From the cell containing the given text, extract its center point as [X, Y] coordinate. 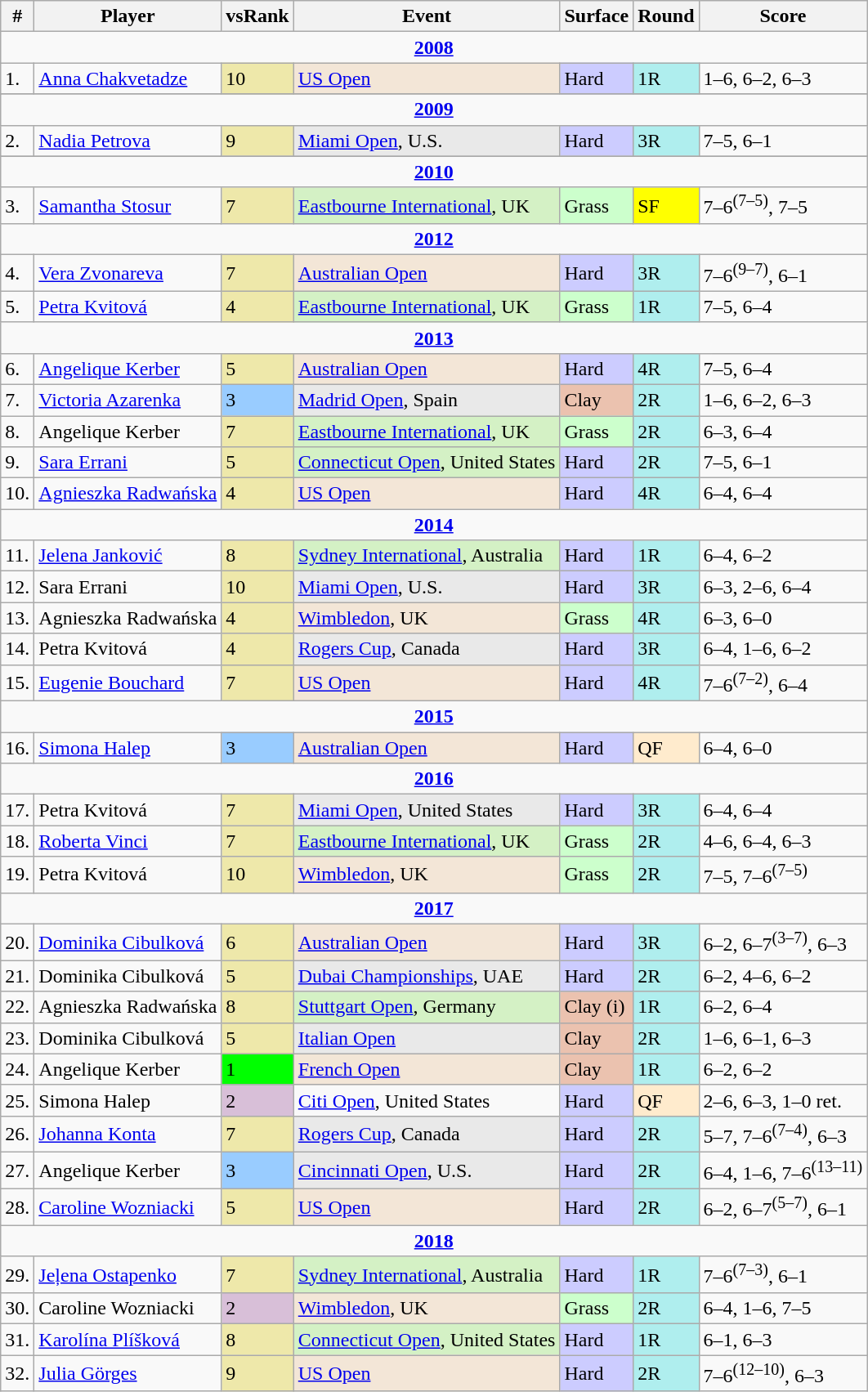
6–2, 4–6, 6–2 [783, 976]
2015 [434, 717]
26. [18, 1135]
4–6, 6–4, 6–3 [783, 841]
vsRank [257, 16]
7–6(7–3), 6–1 [783, 1275]
22. [18, 1007]
2009 [434, 110]
6–3, 6–4 [783, 432]
2008 [434, 47]
6–4, 6–0 [783, 748]
Eugenie Bouchard [128, 683]
Jeļena Ostapenko [128, 1275]
Julia Görges [128, 1373]
10. [18, 494]
5. [18, 307]
Vera Zvonareva [128, 273]
Madrid Open, Spain [427, 400]
23. [18, 1038]
6. [18, 369]
6–4, 6–2 [783, 556]
Surface [597, 16]
30. [18, 1309]
6–4, 1–6, 7–5 [783, 1309]
18. [18, 841]
Anna Chakvetadze [128, 78]
Victoria Azarenka [128, 400]
Jelena Janković [128, 556]
12. [18, 587]
16. [18, 748]
6–2, 6–4 [783, 1007]
Samantha Stosur [128, 206]
Dubai Championships, UAE [427, 976]
5–7, 7–6(7–4), 6–3 [783, 1135]
Event [427, 16]
Nadia Petrova [128, 141]
7–6(7–5), 7–5 [783, 206]
29. [18, 1275]
9. [18, 463]
6 [257, 943]
15. [18, 683]
3. [18, 206]
2010 [434, 172]
SF [666, 206]
6–2, 6–7(3–7), 6–3 [783, 943]
Stuttgart Open, Germany [427, 1007]
25. [18, 1100]
13. [18, 618]
7. [18, 400]
1–6, 6–1, 6–3 [783, 1038]
Score [783, 16]
19. [18, 875]
6–4, 1–6, 6–2 [783, 649]
2. [18, 141]
31. [18, 1340]
2–6, 6–3, 1–0 ret. [783, 1100]
21. [18, 976]
6–2, 6–7(5–7), 6–1 [783, 1208]
Karolína Plíšková [128, 1340]
Johanna Konta [128, 1135]
6–3, 6–0 [783, 618]
7–6(9–7), 6–1 [783, 273]
Player [128, 16]
6–2, 6–2 [783, 1069]
28. [18, 1208]
Italian Open [427, 1038]
Citi Open, United States [427, 1100]
Cincinnati Open, U.S. [427, 1170]
17. [18, 810]
2016 [434, 779]
French Open [427, 1069]
2018 [434, 1241]
7–5, 7–6(7–5) [783, 875]
6–1, 6–3 [783, 1340]
7–6(12–10), 6–3 [783, 1373]
6–4, 1–6, 7–6(13–11) [783, 1170]
20. [18, 943]
2017 [434, 908]
Clay (i) [597, 1007]
2013 [434, 338]
Roberta Vinci [128, 841]
24. [18, 1069]
7–6(7–2), 6–4 [783, 683]
1 [257, 1069]
Miami Open, United States [427, 810]
6–3, 2–6, 6–4 [783, 587]
1. [18, 78]
32. [18, 1373]
11. [18, 556]
2012 [434, 239]
27. [18, 1170]
Round [666, 16]
14. [18, 649]
8. [18, 432]
4. [18, 273]
# [18, 16]
2014 [434, 525]
